From the cell containing the given text, extract its center point as [X, Y] coordinate. 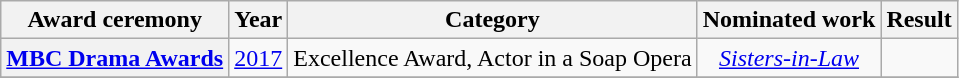
Award ceremony [115, 20]
2017 [258, 58]
Year [258, 20]
Sisters-in-Law [789, 58]
Nominated work [789, 20]
Result [919, 20]
Category [492, 20]
MBC Drama Awards [115, 58]
Excellence Award, Actor in a Soap Opera [492, 58]
